For the text-containing cell, return its midpoint in [X, Y] coordinate format. 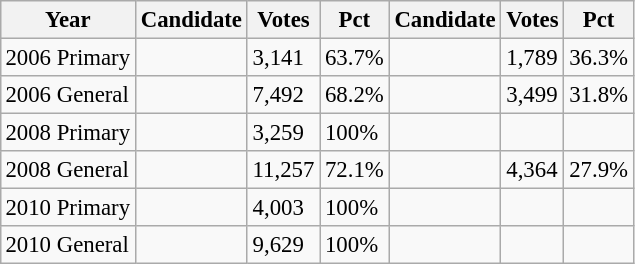
2006 Primary [68, 57]
1,789 [532, 57]
3,141 [283, 57]
36.3% [598, 57]
4,003 [283, 208]
7,492 [283, 95]
27.9% [598, 170]
72.1% [354, 170]
2006 General [68, 95]
4,364 [532, 170]
68.2% [354, 95]
3,499 [532, 95]
9,629 [283, 245]
Year [68, 20]
2008 Primary [68, 133]
2010 General [68, 245]
3,259 [283, 133]
63.7% [354, 57]
2010 Primary [68, 208]
11,257 [283, 170]
2008 General [68, 170]
31.8% [598, 95]
